Extract the [x, y] coordinate from the center of the cell holding the provided text.  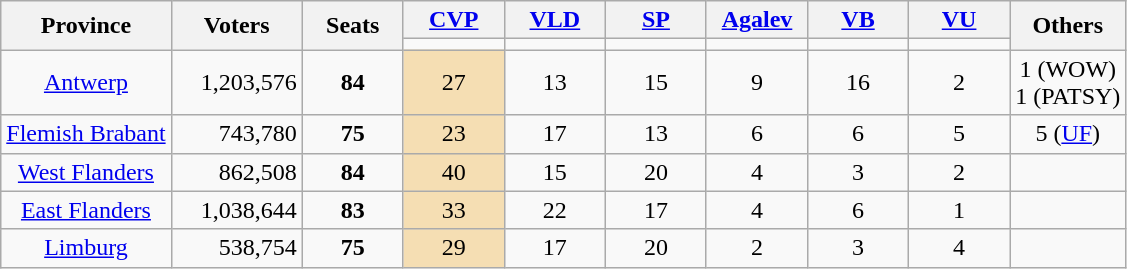
29 [454, 248]
Seats [352, 26]
Flemish Brabant [86, 134]
SP [656, 20]
5 (UF) [1068, 134]
22 [554, 210]
East Flanders [86, 210]
1,038,644 [236, 210]
Voters [236, 26]
83 [352, 210]
16 [858, 82]
9 [756, 82]
Antwerp [86, 82]
Agalev [756, 20]
743,780 [236, 134]
1,203,576 [236, 82]
40 [454, 172]
VLD [554, 20]
1 [960, 210]
Limburg [86, 248]
862,508 [236, 172]
West Flanders [86, 172]
5 [960, 134]
Province [86, 26]
Others [1068, 26]
27 [454, 82]
33 [454, 210]
1 (WOW)1 (PATSY) [1068, 82]
VU [960, 20]
CVP [454, 20]
538,754 [236, 248]
VB [858, 20]
23 [454, 134]
